Return the [x, y] coordinate for the center point of the cell that contains the specified text.  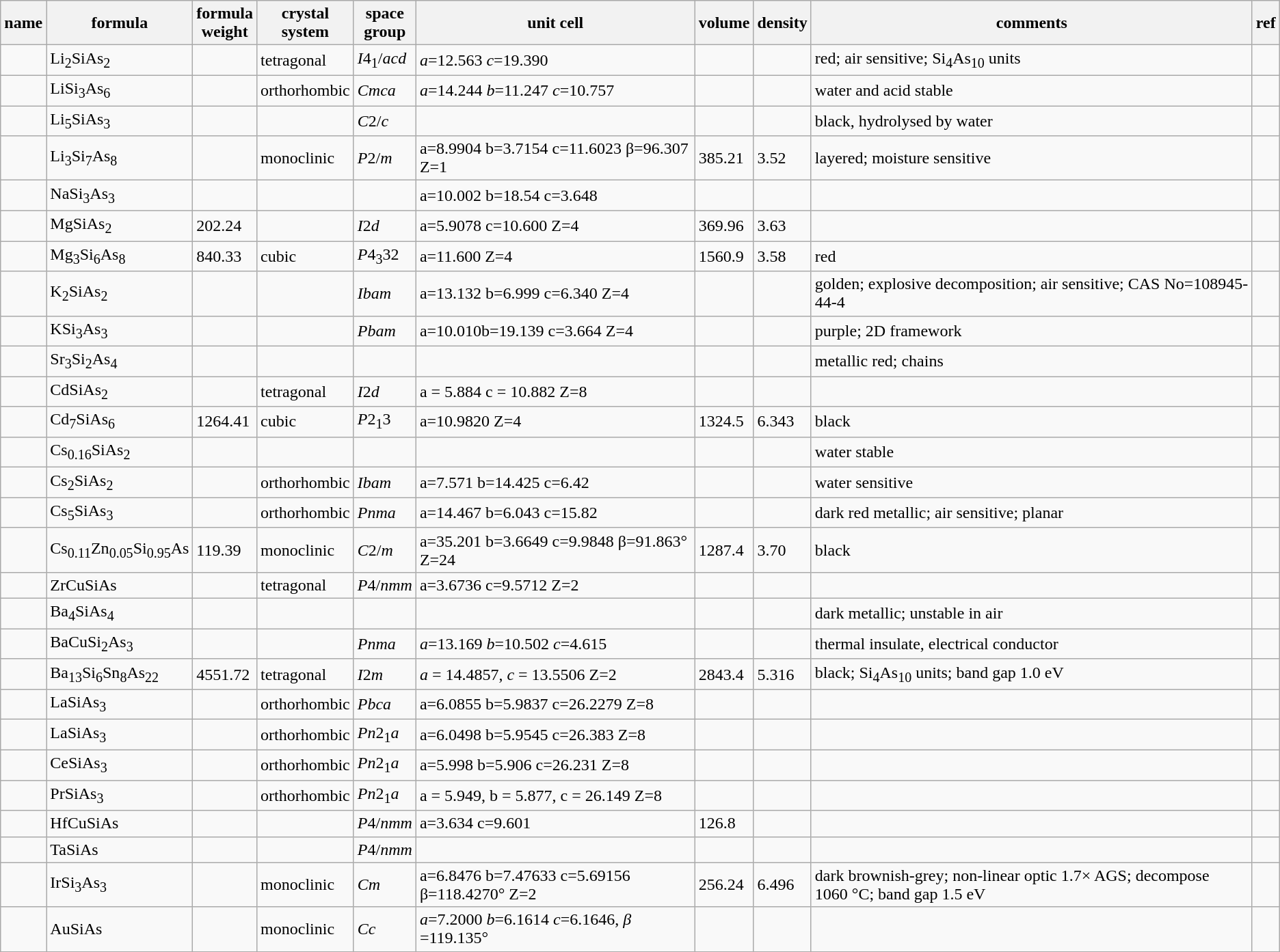
a=3.634 c=9.601 [555, 824]
1264.41 [225, 422]
Cs0.16SiAs2 [120, 452]
unit cell [555, 23]
Ba4SiAs4 [120, 614]
ZrCuSiAs [120, 585]
Li5SiAs3 [120, 120]
a=7.2000 b=6.1614 c=6.1646, β =119.135° [555, 929]
dark red metallic; air sensitive; planar [1031, 513]
a=6.8476 b=7.47633 c=5.69156 β=118.4270° Z=2 [555, 884]
CeSiAs3 [120, 765]
a=5.9078 c=10.600 Z=4 [555, 226]
dark brownish-grey; non-linear optic 1.7× AGS; decompose 1060 °C; band gap 1.5 eV [1031, 884]
a=14.467 b=6.043 c=15.82 [555, 513]
layered; moisture sensitive [1031, 159]
density [782, 23]
red; air sensitive; Si4As10 units [1031, 60]
a=14.244 b=11.247 c=10.757 [555, 90]
volume [724, 23]
spacegroup [384, 23]
Mg3Si6As8 [120, 256]
a=8.9904 b=3.7154 c=11.6023 β=96.307 Z=1 [555, 159]
Sr3Si2As4 [120, 361]
LiSi3As6 [120, 90]
1560.9 [724, 256]
comments [1031, 23]
thermal insulate, electrical conductor [1031, 644]
C2/c [384, 120]
water sensitive [1031, 482]
a=10.9820 Z=4 [555, 422]
Pbam [384, 331]
6.343 [782, 422]
Cm [384, 884]
a=7.571 b=14.425 c=6.42 [555, 482]
Cs5SiAs3 [120, 513]
Cd7SiAs6 [120, 422]
K2SiAs2 [120, 294]
840.33 [225, 256]
1324.5 [724, 422]
a = 5.949, b = 5.877, c = 26.149 Z=8 [555, 795]
202.24 [225, 226]
a=3.6736 c=9.5712 Z=2 [555, 585]
a=35.201 b=3.6649 c=9.9848 β=91.863° Z=24 [555, 549]
metallic red; chains [1031, 361]
1287.4 [724, 549]
Ba13Si6Sn8As22 [120, 674]
a=13.132 b=6.999 c=6.340 Z=4 [555, 294]
3.70 [782, 549]
Cmca [384, 90]
CdSiAs2 [120, 392]
3.58 [782, 256]
a=5.998 b=5.906 c=26.231 Z=8 [555, 765]
TaSiAs [120, 849]
126.8 [724, 824]
a = 14.4857, c = 13.5506 Z=2 [555, 674]
Li3Si7As8 [120, 159]
AuSiAs [120, 929]
2843.4 [724, 674]
formula [120, 23]
256.24 [724, 884]
dark metallic; unstable in air [1031, 614]
I2m [384, 674]
black, hydrolysed by water [1031, 120]
5.316 [782, 674]
C2/m [384, 549]
IrSi3As3 [120, 884]
P2/m [384, 159]
a=6.0855 b=5.9837 c=26.2279 Z=8 [555, 705]
3.63 [782, 226]
a=10.010b=19.139 c=3.664 Z=4 [555, 331]
I41/acd [384, 60]
KSi3As3 [120, 331]
golden; explosive decomposition; air sensitive; CAS No=108945-44-4 [1031, 294]
HfCuSiAs [120, 824]
Cs0.11Zn0.05Si0.95As [120, 549]
NaSi3As3 [120, 195]
a=11.600 Z=4 [555, 256]
formulaweight [225, 23]
red [1031, 256]
a=6.0498 b=5.9545 c=26.383 Z=8 [555, 735]
a=10.002 b=18.54 c=3.648 [555, 195]
369.96 [724, 226]
PrSiAs3 [120, 795]
119.39 [225, 549]
Li2SiAs2 [120, 60]
385.21 [724, 159]
P4332 [384, 256]
a=12.563 c=19.390 [555, 60]
a=13.169 b=10.502 c=4.615 [555, 644]
ref [1266, 23]
Cc [384, 929]
crystalsystem [306, 23]
purple; 2D framework [1031, 331]
MgSiAs2 [120, 226]
4551.72 [225, 674]
a = 5.884 c = 10.882 Z=8 [555, 392]
Cs2SiAs2 [120, 482]
Pbca [384, 705]
water and acid stable [1031, 90]
water stable [1031, 452]
3.52 [782, 159]
6.496 [782, 884]
P213 [384, 422]
BaCuSi2As3 [120, 644]
name [23, 23]
black; Si4As10 units; band gap 1.0 eV [1031, 674]
